Provide the (X, Y) coordinate of the cell's center where the given text is located.  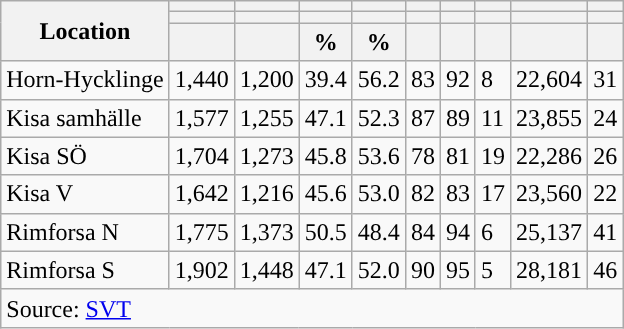
48.4 (378, 232)
Source: SVT (312, 308)
87 (422, 118)
1,255 (266, 118)
23,560 (550, 194)
Kisa samhälle (85, 118)
6 (492, 232)
82 (422, 194)
1,448 (266, 270)
56.2 (378, 80)
22 (606, 194)
53.0 (378, 194)
52.0 (378, 270)
Horn-Hycklinge (85, 80)
1,902 (202, 270)
1,273 (266, 156)
1,440 (202, 80)
23,855 (550, 118)
46 (606, 270)
1,373 (266, 232)
8 (492, 80)
50.5 (326, 232)
11 (492, 118)
5 (492, 270)
26 (606, 156)
25,137 (550, 232)
53.6 (378, 156)
94 (458, 232)
17 (492, 194)
52.3 (378, 118)
89 (458, 118)
Location (85, 31)
41 (606, 232)
1,775 (202, 232)
1,200 (266, 80)
Kisa SÖ (85, 156)
84 (422, 232)
Rimforsa N (85, 232)
22,604 (550, 80)
90 (422, 270)
1,216 (266, 194)
1,704 (202, 156)
Kisa V (85, 194)
45.6 (326, 194)
1,642 (202, 194)
19 (492, 156)
31 (606, 80)
24 (606, 118)
39.4 (326, 80)
Rimforsa S (85, 270)
45.8 (326, 156)
28,181 (550, 270)
81 (458, 156)
78 (422, 156)
92 (458, 80)
1,577 (202, 118)
22,286 (550, 156)
95 (458, 270)
